From the cell containing the given text, extract its center point as [X, Y] coordinate. 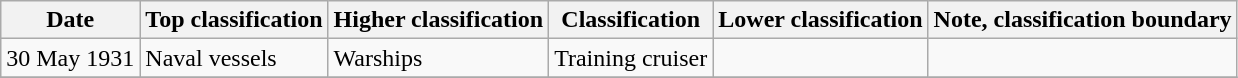
Training cruiser [631, 58]
Classification [631, 20]
Warships [438, 58]
30 May 1931 [70, 58]
Lower classification [820, 20]
Naval vessels [234, 58]
Note, classification boundary [1082, 20]
Date [70, 20]
Top classification [234, 20]
Higher classification [438, 20]
